Find where the given text appears and provide that cell's center as (X, Y) coordinate. 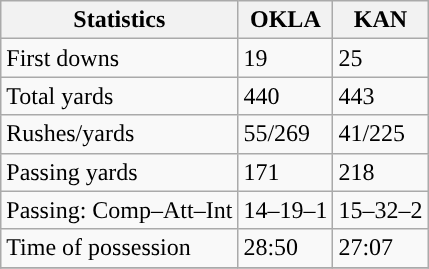
14–19–1 (286, 210)
Passing yards (120, 172)
171 (286, 172)
Statistics (120, 20)
Total yards (120, 96)
443 (380, 96)
OKLA (286, 20)
First downs (120, 58)
Time of possession (120, 248)
KAN (380, 20)
55/269 (286, 134)
440 (286, 96)
19 (286, 58)
Passing: Comp–Att–Int (120, 210)
15–32–2 (380, 210)
218 (380, 172)
41/225 (380, 134)
Rushes/yards (120, 134)
28:50 (286, 248)
25 (380, 58)
27:07 (380, 248)
